Identify which cell holds the provided text, then report its (x, y) central coordinate. 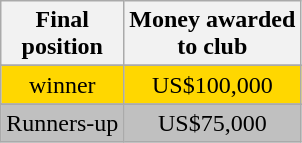
US$75,000 (212, 123)
winner (62, 85)
Money awardedto club (212, 34)
Finalposition (62, 34)
US$100,000 (212, 85)
Runners-up (62, 123)
